Return [X, Y] of the center of cell containing provided text 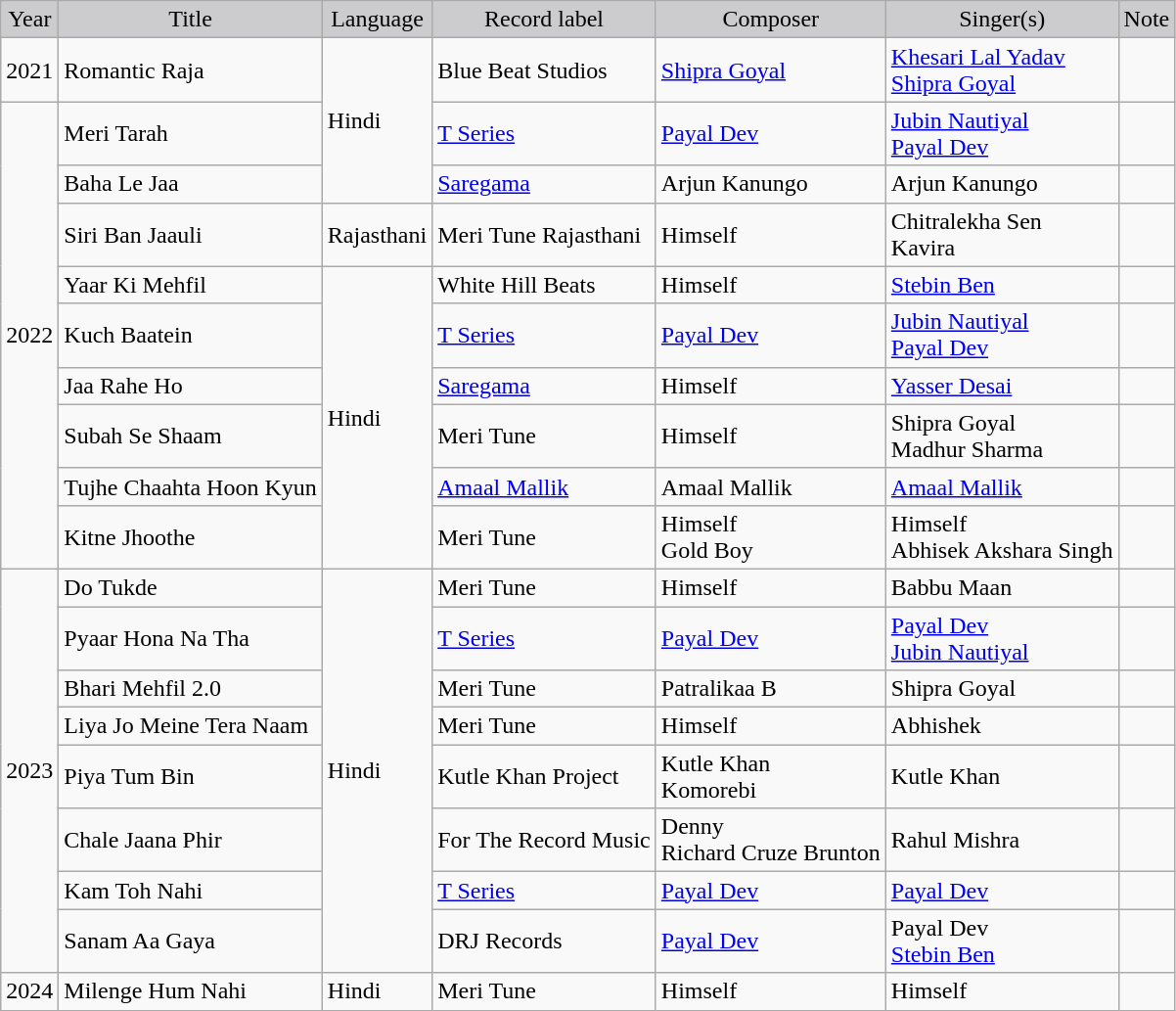
Kuch Baatein [191, 335]
Tujhe Chaahta Hoon Kyun [191, 486]
Composer [771, 20]
Bhari Mehfil 2.0 [191, 689]
Sanam Aa Gaya [191, 942]
Yasser Desai [1002, 386]
Abhishek [1002, 726]
Kutle Khan Project [544, 777]
Patralikaa B [771, 689]
Shipra GoyalMadhur Sharma [1002, 437]
HimselfAbhisek Akshara Singh [1002, 536]
Piya Tum Bin [191, 777]
Kutle Khan [1002, 777]
Baha Le Jaa [191, 184]
Language [377, 20]
Chale Jaana Phir [191, 840]
Meri Tune Rajasthani [544, 235]
2023 [29, 770]
2021 [29, 70]
Payal DevJubin Nautiyal [1002, 638]
Siri Ban Jaauli [191, 235]
Milenge Hum Nahi [191, 991]
Blue Beat Studios [544, 70]
For The Record Music [544, 840]
Kitne Jhoothe [191, 536]
Do Tukde [191, 587]
Rahul Mishra [1002, 840]
2022 [29, 336]
Subah Se Shaam [191, 437]
Liya Jo Meine Tera Naam [191, 726]
Rajasthani [377, 235]
HimselfGold Boy [771, 536]
Record label [544, 20]
Note [1147, 20]
Payal DevStebin Ben [1002, 942]
Kam Toh Nahi [191, 891]
Pyaar Hona Na Tha [191, 638]
White Hill Beats [544, 285]
DennyRichard Cruze Brunton [771, 840]
Meri Tarah [191, 133]
Kutle KhanKomorebi [771, 777]
Year [29, 20]
Singer(s) [1002, 20]
Khesari Lal YadavShipra Goyal [1002, 70]
Stebin Ben [1002, 285]
Yaar Ki Mehfil [191, 285]
Romantic Raja [191, 70]
Chitralekha SenKavira [1002, 235]
Title [191, 20]
Jaa Rahe Ho [191, 386]
Babbu Maan [1002, 587]
DRJ Records [544, 942]
2024 [29, 991]
